From the cell containing the given text, extract its center point as [X, Y] coordinate. 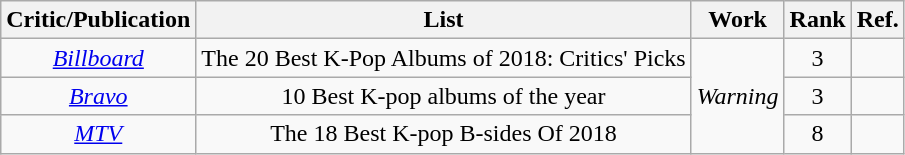
The 20 Best K-Pop Albums of 2018: Critics' Picks [444, 58]
MTV [98, 134]
List [444, 20]
Work [738, 20]
8 [818, 134]
Warning [738, 96]
Critic/Publication [98, 20]
10 Best K-pop albums of the year [444, 96]
Bravo [98, 96]
Billboard [98, 58]
Rank [818, 20]
The 18 Best K-pop B-sides Of 2018 [444, 134]
Ref. [878, 20]
